Find where the given text appears and provide that cell's center as [x, y] coordinate. 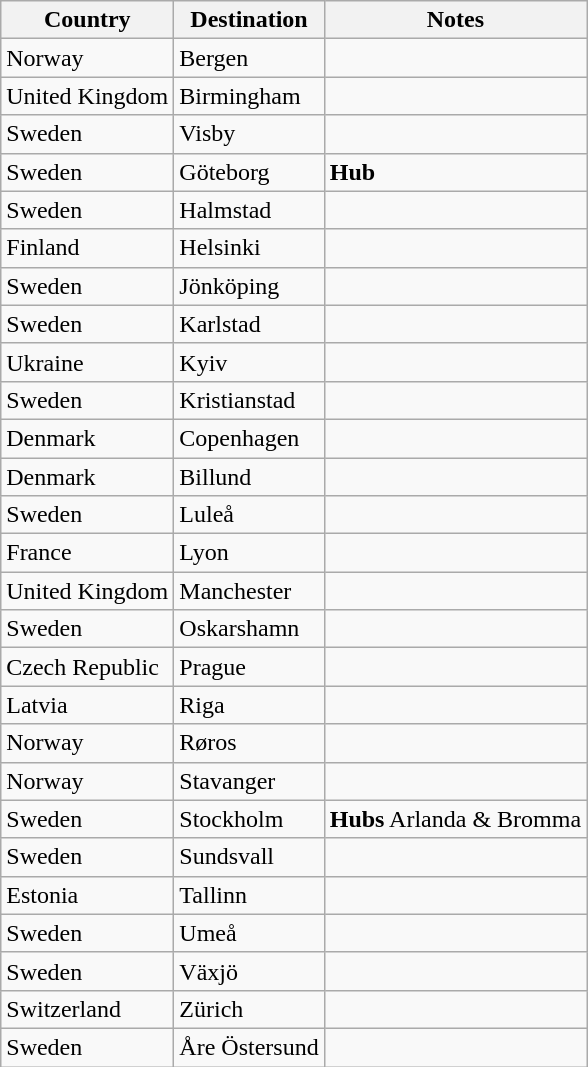
Ukraine [88, 362]
Country [88, 20]
Prague [249, 667]
Hub [455, 172]
Växjö [249, 971]
Stavanger [249, 781]
Copenhagen [249, 438]
Billund [249, 477]
Kristianstad [249, 400]
Umeå [249, 933]
Kyiv [249, 362]
Jönköping [249, 286]
Lyon [249, 553]
Estonia [88, 895]
Riga [249, 705]
Åre Östersund [249, 1047]
Helsinki [249, 248]
Finland [88, 248]
Sundsvall [249, 857]
Manchester [249, 591]
France [88, 553]
Birmingham [249, 96]
Røros [249, 743]
Hubs Arlanda & Bromma [455, 819]
Czech Republic [88, 667]
Karlstad [249, 324]
Notes [455, 20]
Visby [249, 134]
Halmstad [249, 210]
Göteborg [249, 172]
Luleå [249, 515]
Tallinn [249, 895]
Oskarshamn [249, 629]
Switzerland [88, 1009]
Bergen [249, 58]
Zürich [249, 1009]
Stockholm [249, 819]
Latvia [88, 705]
Destination [249, 20]
